Locate the cell with the specified text and output its [x, y] center coordinate. 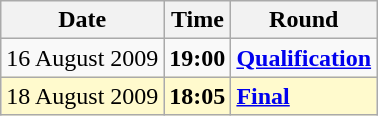
Qualification [304, 58]
19:00 [198, 58]
Round [304, 20]
Final [304, 96]
18:05 [198, 96]
Time [198, 20]
Date [82, 20]
18 August 2009 [82, 96]
16 August 2009 [82, 58]
